Identify which cell holds the provided text, then report its [x, y] central coordinate. 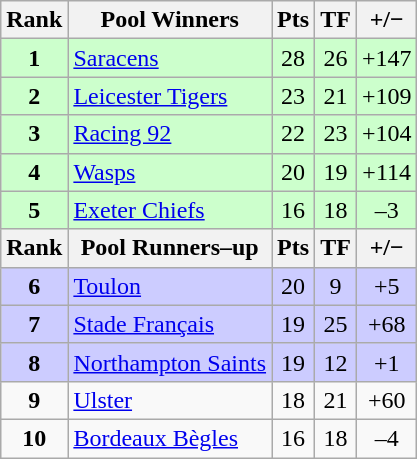
Pool Winners [170, 20]
26 [336, 58]
Racing 92 [170, 134]
7 [34, 324]
8 [34, 362]
Stade Français [170, 324]
Northampton Saints [170, 362]
Leicester Tigers [170, 96]
10 [34, 438]
+114 [386, 172]
4 [34, 172]
22 [294, 134]
+147 [386, 58]
2 [34, 96]
Bordeaux Bègles [170, 438]
+5 [386, 286]
–4 [386, 438]
Saracens [170, 58]
12 [336, 362]
Toulon [170, 286]
Ulster [170, 400]
+60 [386, 400]
Pool Runners–up [170, 248]
+104 [386, 134]
+1 [386, 362]
Exeter Chiefs [170, 210]
+109 [386, 96]
28 [294, 58]
5 [34, 210]
6 [34, 286]
25 [336, 324]
3 [34, 134]
–3 [386, 210]
Wasps [170, 172]
+68 [386, 324]
1 [34, 58]
